Provide the (x, y) coordinate of the cell's center where the given text is located.  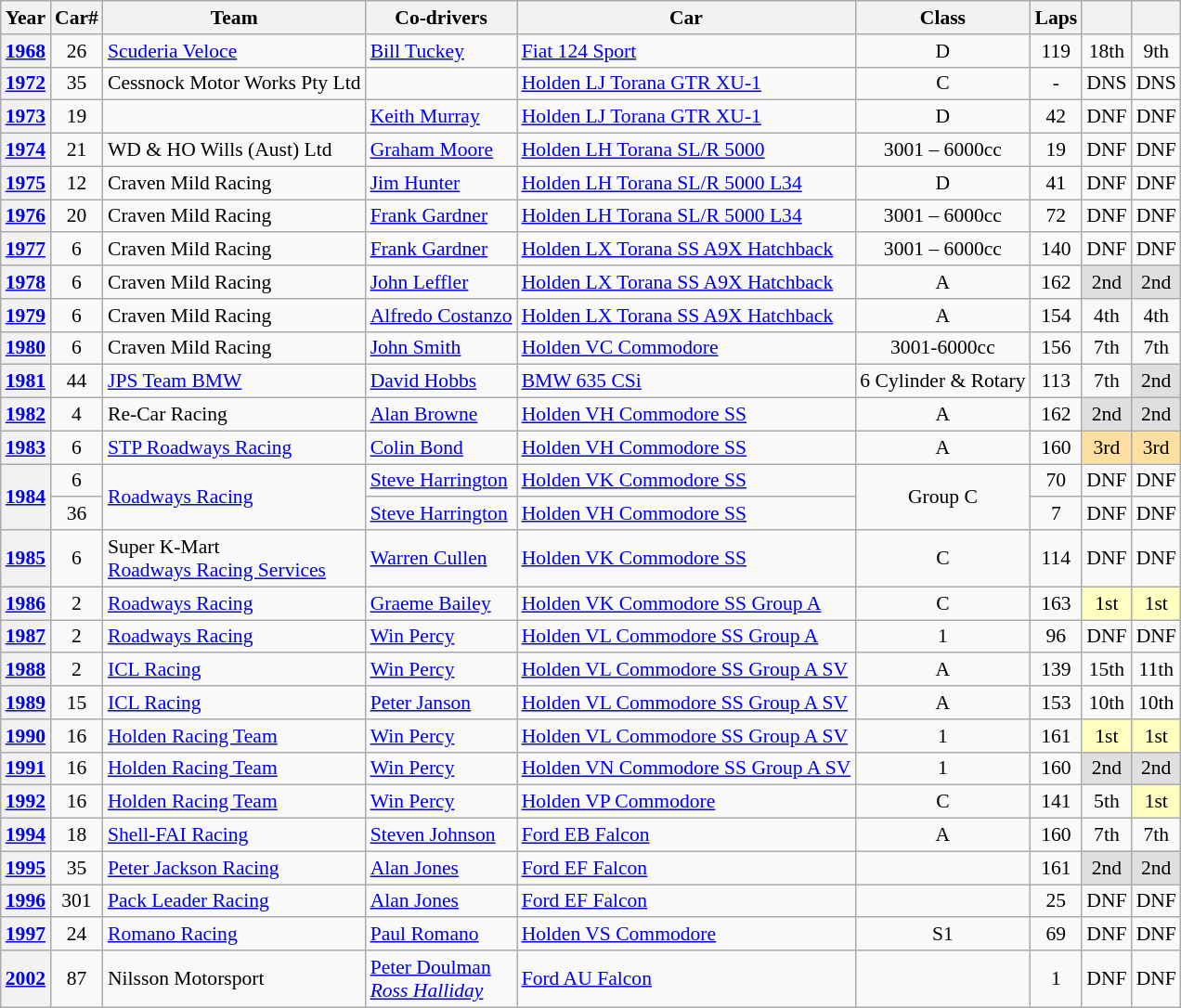
- (1057, 84)
Bill Tuckey (442, 51)
1987 (26, 637)
87 (76, 978)
44 (76, 381)
1992 (26, 802)
1991 (26, 769)
15th (1107, 670)
114 (1057, 559)
1986 (26, 603)
1968 (26, 51)
Warren Cullen (442, 559)
Re-Car Racing (234, 415)
1979 (26, 316)
3001-6000cc (942, 348)
Fiat 124 Sport (687, 51)
Holden LH Torana SL/R 5000 (687, 150)
1976 (26, 216)
Ford EB Falcon (687, 835)
Colin Bond (442, 447)
Peter Doulman Ross Halliday (442, 978)
113 (1057, 381)
139 (1057, 670)
Keith Murray (442, 117)
BMW 635 CSi (687, 381)
69 (1057, 935)
Paul Romano (442, 935)
Group C (942, 498)
Co-drivers (442, 18)
1978 (26, 282)
Scuderia Veloce (234, 51)
1980 (26, 348)
Holden VK Commodore SS Group A (687, 603)
1975 (26, 183)
Steven Johnson (442, 835)
15 (76, 703)
156 (1057, 348)
141 (1057, 802)
STP Roadways Racing (234, 447)
Holden VC Commodore (687, 348)
WD & HO Wills (Aust) Ltd (234, 150)
Ford AU Falcon (687, 978)
Holden VS Commodore (687, 935)
153 (1057, 703)
9th (1157, 51)
Jim Hunter (442, 183)
Shell-FAI Racing (234, 835)
2002 (26, 978)
1988 (26, 670)
163 (1057, 603)
41 (1057, 183)
154 (1057, 316)
18 (76, 835)
140 (1057, 250)
70 (1057, 481)
Pack Leader Racing (234, 901)
1995 (26, 868)
5th (1107, 802)
20 (76, 216)
1973 (26, 117)
1982 (26, 415)
1981 (26, 381)
25 (1057, 901)
Car# (76, 18)
18th (1107, 51)
1984 (26, 498)
JPS Team BMW (234, 381)
John Leffler (442, 282)
301 (76, 901)
119 (1057, 51)
Romano Racing (234, 935)
Nilsson Motorsport (234, 978)
Cessnock Motor Works Pty Ltd (234, 84)
96 (1057, 637)
4 (76, 415)
26 (76, 51)
Super K-Mart Roadways Racing Services (234, 559)
Holden VL Commodore SS Group A (687, 637)
36 (76, 514)
1972 (26, 84)
Peter Janson (442, 703)
1990 (26, 736)
72 (1057, 216)
Peter Jackson Racing (234, 868)
11th (1157, 670)
David Hobbs (442, 381)
7 (1057, 514)
1997 (26, 935)
Holden VP Commodore (687, 802)
1977 (26, 250)
Graham Moore (442, 150)
1994 (26, 835)
1983 (26, 447)
Holden VN Commodore SS Group A SV (687, 769)
Car (687, 18)
12 (76, 183)
1989 (26, 703)
6 Cylinder & Rotary (942, 381)
S1 (942, 935)
42 (1057, 117)
1974 (26, 150)
1996 (26, 901)
1985 (26, 559)
Team (234, 18)
Graeme Bailey (442, 603)
21 (76, 150)
Laps (1057, 18)
Alan Browne (442, 415)
Year (26, 18)
Alfredo Costanzo (442, 316)
John Smith (442, 348)
Class (942, 18)
24 (76, 935)
